Return [X, Y] of the center of cell containing provided text 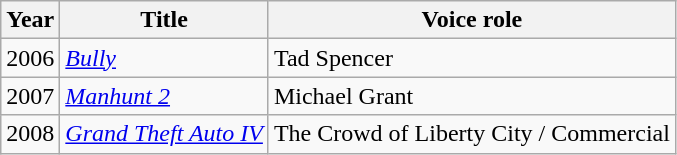
Manhunt 2 [164, 96]
Title [164, 20]
2006 [30, 58]
Voice role [472, 20]
Michael Grant [472, 96]
2008 [30, 134]
Grand Theft Auto IV [164, 134]
Tad Spencer [472, 58]
Year [30, 20]
The Crowd of Liberty City / Commercial [472, 134]
2007 [30, 96]
Bully [164, 58]
